For the text-containing cell, return its midpoint in [x, y] coordinate format. 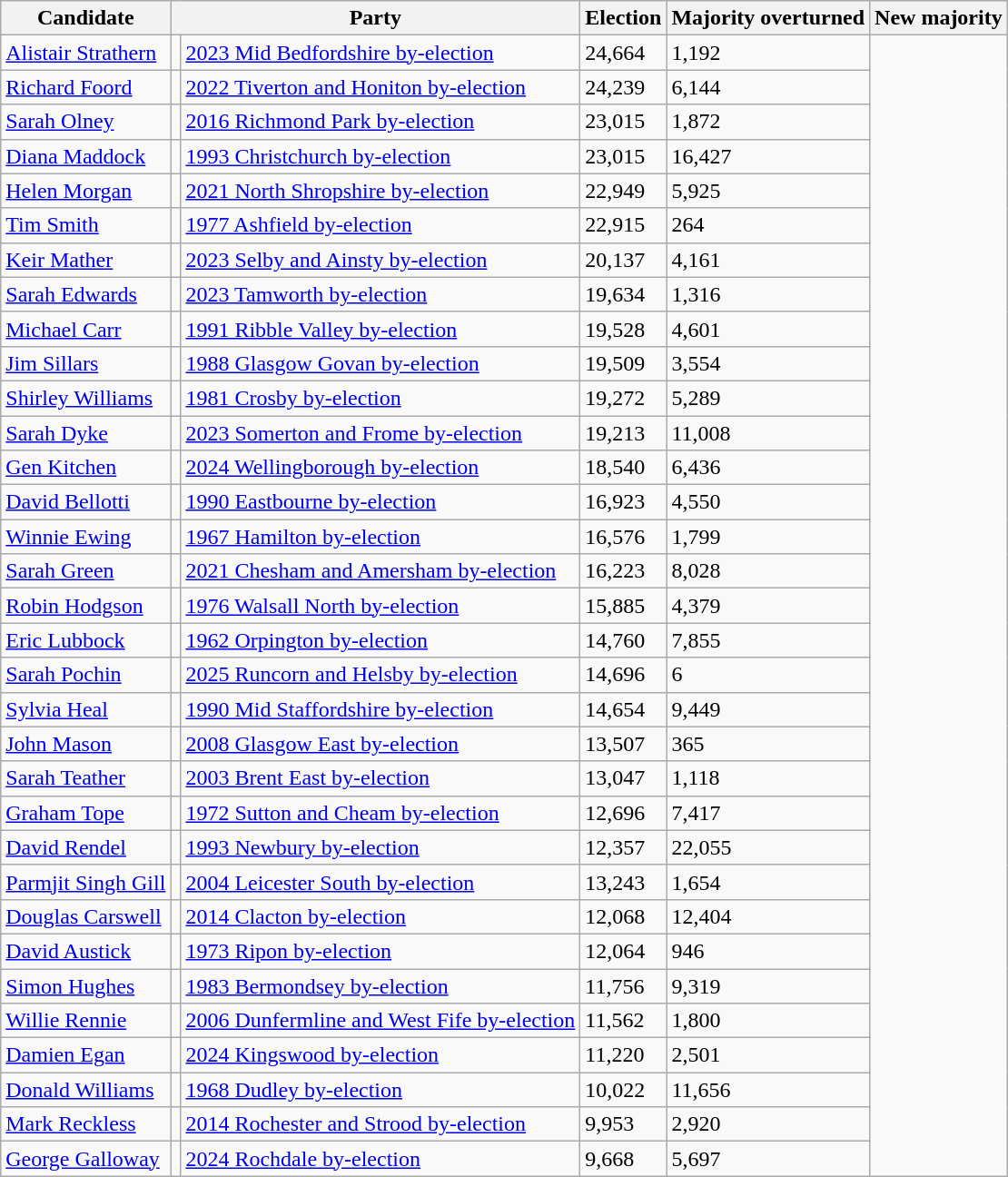
2,501 [768, 1055]
8,028 [768, 571]
2006 Dunfermline and West Fife by-election [380, 1021]
16,427 [768, 156]
David Bellotti [85, 502]
2004 Leicester South by-election [380, 882]
Candidate [85, 18]
2016 Richmond Park by-election [380, 122]
2022 Tiverton and Honiton by-election [380, 87]
1973 Ripon by-election [380, 951]
Robin Hodgson [85, 606]
2023 Tamworth by-election [380, 294]
1,118 [768, 778]
365 [768, 744]
12,064 [623, 951]
13,047 [623, 778]
1,799 [768, 537]
Tim Smith [85, 225]
264 [768, 225]
Michael Carr [85, 329]
1,316 [768, 294]
2023 Selby and Ainsty by-election [380, 260]
4,379 [768, 606]
Sylvia Heal [85, 709]
1990 Mid Staffordshire by-election [380, 709]
14,654 [623, 709]
9,319 [768, 985]
946 [768, 951]
Majority overturned [768, 18]
22,949 [623, 191]
13,243 [623, 882]
24,239 [623, 87]
6 [768, 675]
1993 Newbury by-election [380, 847]
2024 Kingswood by-election [380, 1055]
12,068 [623, 916]
11,756 [623, 985]
Simon Hughes [85, 985]
1983 Bermondsey by-election [380, 985]
Willie Rennie [85, 1021]
Party [376, 18]
2,920 [768, 1124]
16,576 [623, 537]
7,417 [768, 813]
12,696 [623, 813]
New majority [939, 18]
Damien Egan [85, 1055]
11,220 [623, 1055]
Graham Tope [85, 813]
Eric Lubbock [85, 640]
11,656 [768, 1090]
1993 Christchurch by-election [380, 156]
George Galloway [85, 1159]
2024 Wellingborough by-election [380, 468]
1991 Ribble Valley by-election [380, 329]
11,008 [768, 433]
Shirley Williams [85, 398]
John Mason [85, 744]
3,554 [768, 363]
6,436 [768, 468]
Douglas Carswell [85, 916]
19,528 [623, 329]
1968 Dudley by-election [380, 1090]
14,696 [623, 675]
13,507 [623, 744]
2014 Rochester and Strood by-election [380, 1124]
Jim Sillars [85, 363]
22,915 [623, 225]
6,144 [768, 87]
1,800 [768, 1021]
Sarah Teather [85, 778]
1,872 [768, 122]
2021 Chesham and Amersham by-election [380, 571]
1990 Eastbourne by-election [380, 502]
Parmjit Singh Gill [85, 882]
David Rendel [85, 847]
12,404 [768, 916]
10,022 [623, 1090]
Sarah Green [85, 571]
2023 Somerton and Frome by-election [380, 433]
18,540 [623, 468]
Helen Morgan [85, 191]
2021 North Shropshire by-election [380, 191]
2003 Brent East by-election [380, 778]
Alistair Strathern [85, 53]
1977 Ashfield by-election [380, 225]
5,697 [768, 1159]
1981 Crosby by-election [380, 398]
David Austick [85, 951]
2023 Mid Bedfordshire by-election [380, 53]
9,668 [623, 1159]
Sarah Edwards [85, 294]
Diana Maddock [85, 156]
5,925 [768, 191]
4,601 [768, 329]
Sarah Olney [85, 122]
1,192 [768, 53]
24,664 [623, 53]
1,654 [768, 882]
19,634 [623, 294]
2025 Runcorn and Helsby by-election [380, 675]
2024 Rochdale by-election [380, 1159]
20,137 [623, 260]
19,213 [623, 433]
22,055 [768, 847]
4,550 [768, 502]
2014 Clacton by-election [380, 916]
12,357 [623, 847]
Donald Williams [85, 1090]
Mark Reckless [85, 1124]
Keir Mather [85, 260]
1988 Glasgow Govan by-election [380, 363]
16,923 [623, 502]
Sarah Dyke [85, 433]
16,223 [623, 571]
1976 Walsall North by-election [380, 606]
11,562 [623, 1021]
9,449 [768, 709]
Richard Foord [85, 87]
4,161 [768, 260]
19,272 [623, 398]
Election [623, 18]
15,885 [623, 606]
19,509 [623, 363]
14,760 [623, 640]
Sarah Pochin [85, 675]
2008 Glasgow East by-election [380, 744]
1962 Orpington by-election [380, 640]
1967 Hamilton by-election [380, 537]
1972 Sutton and Cheam by-election [380, 813]
9,953 [623, 1124]
Gen Kitchen [85, 468]
5,289 [768, 398]
7,855 [768, 640]
Winnie Ewing [85, 537]
